Identify which cell holds the provided text, then report its [x, y] central coordinate. 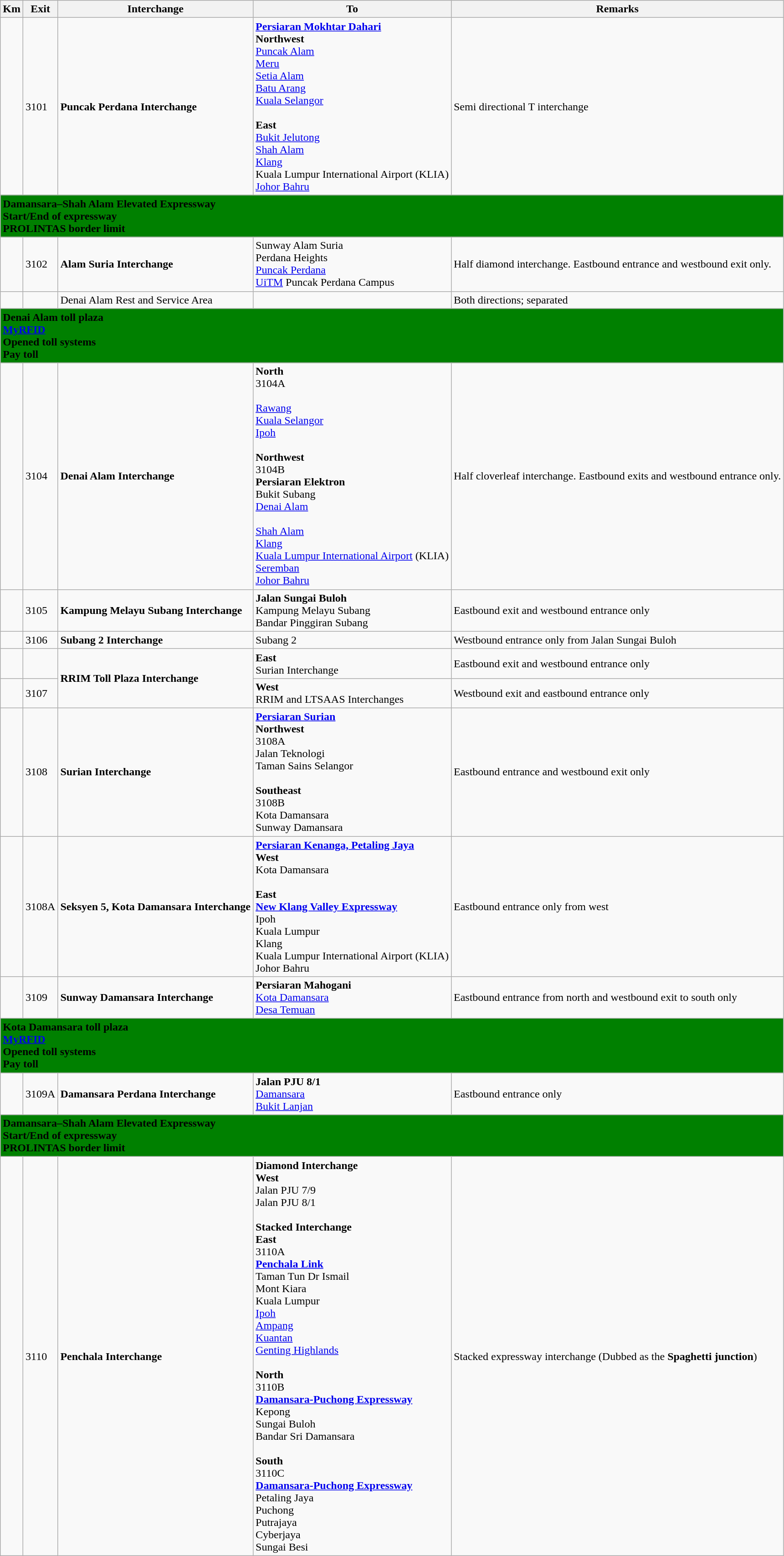
Damansara Perdana Interchange [156, 1094]
RRIM Toll Plaza Interchange [156, 678]
3109 [40, 998]
3101 [40, 107]
Kota Damansara toll plaza MyRFID Opened toll systemsPay toll [392, 1046]
Eastbound entrance and westbound exit only [617, 772]
3106 [40, 640]
3110 [40, 1356]
Exit [40, 9]
Denai Alam toll plaza MyRFID Opened toll systemsPay toll [392, 335]
Eastbound entrance only from west [617, 906]
Puncak Perdana Interchange [156, 107]
3104 [40, 476]
Kampung Melayu Subang Interchange [156, 610]
Sunway Damansara Interchange [156, 998]
Both directions; separated [617, 300]
WestRRIM and LTSAAS Interchanges [353, 693]
3109A [40, 1094]
Eastbound entrance from north and westbound exit to south only [617, 998]
Half diamond interchange. Eastbound entrance and westbound exit only. [617, 264]
Denai Alam Rest and Service Area [156, 300]
Seksyen 5, Kota Damansara Interchange [156, 906]
3102 [40, 264]
Interchange [156, 9]
Denai Alam Interchange [156, 476]
Sunway Alam SuriaPerdana HeightsPuncak PerdanaUiTM Puncak Perdana Campus [353, 264]
Subang 2 [353, 640]
Jalan Sungai BulohKampung Melayu SubangBandar Pinggiran Subang [353, 610]
Penchala Interchange [156, 1356]
3108 [40, 772]
Jalan PJU 8/1DamansaraBukit Lanjan [353, 1094]
To [353, 9]
Remarks [617, 9]
Surian Interchange [156, 772]
Alam Suria Interchange [156, 264]
3108A [40, 906]
Semi directional T interchange [617, 107]
Km [12, 9]
Persiaran SurianNorthwest3108AJalan TeknologiTaman Sains SelangorSoutheast3108BKota DamansaraSunway Damansara [353, 772]
Persiaran MahoganiKota DamansaraDesa Temuan [353, 998]
Stacked expressway interchange (Dubbed as the Spaghetti junction) [617, 1356]
Eastbound entrance only [617, 1094]
EastSurian Interchange [353, 664]
3105 [40, 610]
Subang 2 Interchange [156, 640]
3107 [40, 693]
Half cloverleaf interchange. Eastbound exits and westbound entrance only. [617, 476]
Westbound entrance only from Jalan Sungai Buloh [617, 640]
Westbound exit and eastbound entrance only [617, 693]
